Detect which cell encompasses the target text, then output its [X, Y] center coordinate. 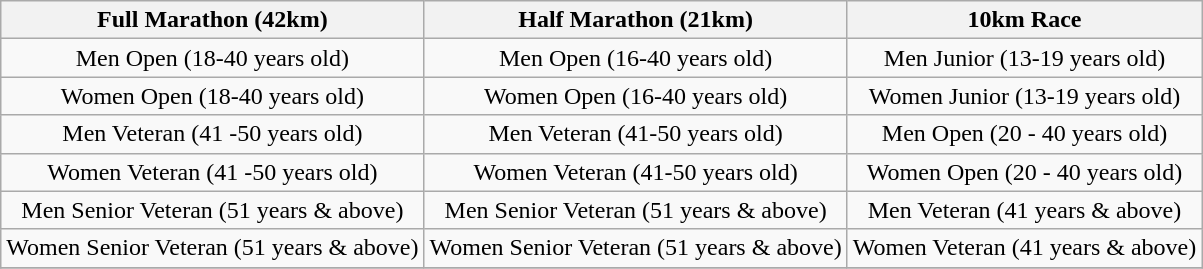
Women Open (16-40 years old) [636, 96]
Men Open (18-40 years old) [212, 58]
Men Veteran (41 -50 years old) [212, 134]
Women Junior (13-19 years old) [1024, 96]
Men Open (20 - 40 years old) [1024, 134]
Women Veteran (41-50 years old) [636, 172]
Women Open (18-40 years old) [212, 96]
Women Veteran (41 years & above) [1024, 248]
Men Veteran (41-50 years old) [636, 134]
Men Junior (13-19 years old) [1024, 58]
Men Open (16-40 years old) [636, 58]
Half Marathon (21km) [636, 20]
Full Marathon (42km) [212, 20]
Women Veteran (41 -50 years old) [212, 172]
Men Veteran (41 years & above) [1024, 210]
Women Open (20 - 40 years old) [1024, 172]
10km Race [1024, 20]
